For the text-containing cell, return its midpoint in (x, y) coordinate format. 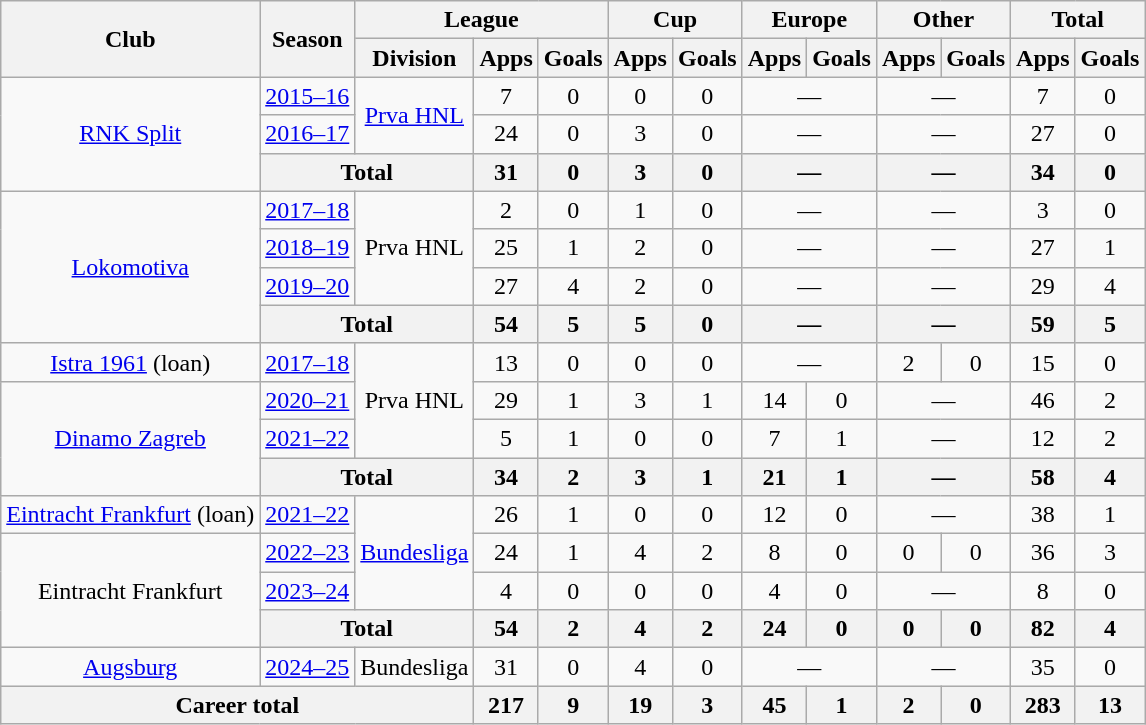
59 (1043, 324)
Eintracht Frankfurt (130, 591)
Istra 1961 (loan) (130, 362)
RNK Split (130, 134)
21 (774, 477)
Augsburg (130, 667)
2024–25 (308, 667)
Europe (809, 20)
Eintracht Frankfurt (loan) (130, 515)
25 (506, 248)
Club (130, 39)
2019–20 (308, 286)
82 (1043, 629)
Division (414, 58)
46 (1043, 400)
36 (1043, 553)
Dinamo Zagreb (130, 438)
217 (506, 705)
2015–16 (308, 96)
45 (774, 705)
2016–17 (308, 134)
58 (1043, 477)
Other (943, 20)
2018–19 (308, 248)
9 (573, 705)
Lokomotiva (130, 267)
15 (1043, 362)
19 (640, 705)
26 (506, 515)
Cup (675, 20)
2023–24 (308, 591)
2022–23 (308, 553)
League (482, 20)
14 (774, 400)
Career total (238, 705)
Season (308, 39)
2020–21 (308, 400)
35 (1043, 667)
283 (1043, 705)
38 (1043, 515)
